Pinpoint the cell where the given text exists, returning its (X, Y) midpoint coordinate. 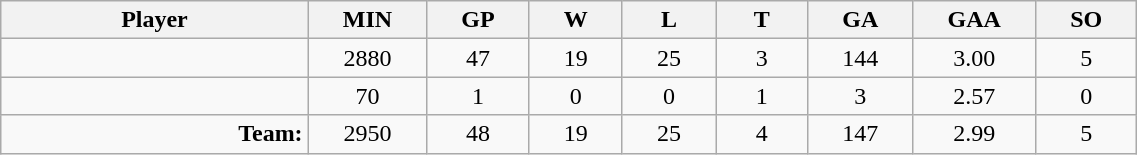
GA (860, 20)
2.99 (974, 134)
Player (154, 20)
4 (762, 134)
GAA (974, 20)
Team: (154, 134)
48 (478, 134)
GP (478, 20)
47 (478, 58)
MIN (368, 20)
T (762, 20)
W (576, 20)
70 (368, 96)
2880 (368, 58)
147 (860, 134)
SO (1086, 20)
2950 (368, 134)
2.57 (974, 96)
144 (860, 58)
L (668, 20)
3.00 (974, 58)
